Capture the cell that displays the provided text and extract its [x, y] central coordinate. 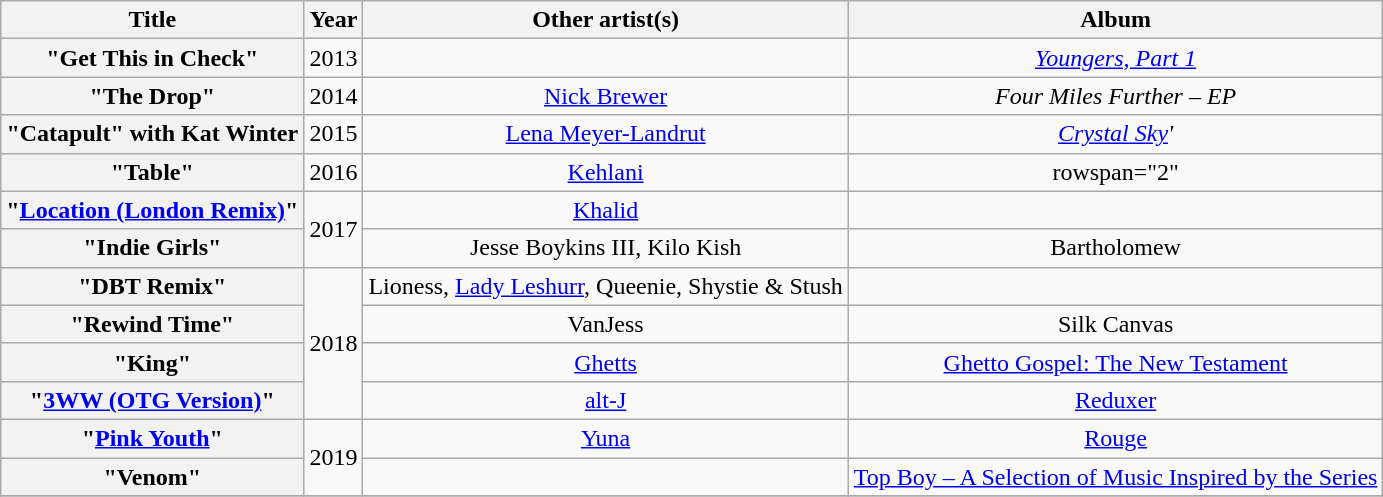
2018 [334, 343]
Title [152, 20]
Ghetto Gospel: The New Testament [1116, 362]
Kehlani [606, 172]
"Catapult" with Kat Winter [152, 134]
2017 [334, 229]
"Get This in Check" [152, 58]
2015 [334, 134]
"Indie Girls" [152, 248]
2019 [334, 457]
"Rewind Time" [152, 324]
2014 [334, 96]
rowspan="2" [1116, 172]
"3WW (OTG Version)" [152, 400]
"The Drop" [152, 96]
Album [1116, 20]
"Table" [152, 172]
Bartholomew [1116, 248]
Year [334, 20]
alt-J [606, 400]
Nick Brewer [606, 96]
Jesse Boykins III, Kilo Kish [606, 248]
Ghetts [606, 362]
"Venom" [152, 477]
"King" [152, 362]
Khalid [606, 210]
2013 [334, 58]
Yuna [606, 438]
"Pink Youth" [152, 438]
Other artist(s) [606, 20]
Reduxer [1116, 400]
2016 [334, 172]
Crystal Sky' [1116, 134]
Four Miles Further – EP [1116, 96]
Silk Canvas [1116, 324]
VanJess [606, 324]
Top Boy – A Selection of Music Inspired by the Series [1116, 477]
Youngers, Part 1 [1116, 58]
Lioness, Lady Leshurr, Queenie, Shystie & Stush [606, 286]
Rouge [1116, 438]
"DBT Remix" [152, 286]
Lena Meyer-Landrut [606, 134]
"Location (London Remix)" [152, 210]
